Search for the cell housing the specified text and yield its (X, Y) center coordinate. 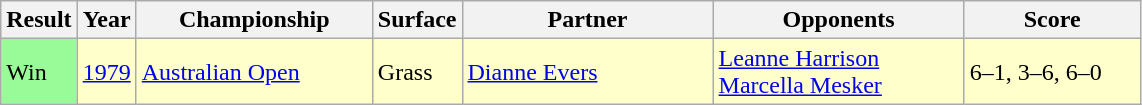
1979 (106, 72)
Dianne Evers (588, 72)
Opponents (838, 20)
Leanne Harrison Marcella Mesker (838, 72)
6–1, 3–6, 6–0 (1052, 72)
Surface (417, 20)
Win (39, 72)
Championship (254, 20)
Result (39, 20)
Partner (588, 20)
Year (106, 20)
Grass (417, 72)
Australian Open (254, 72)
Score (1052, 20)
